Identify which cell holds the provided text, then report its (X, Y) central coordinate. 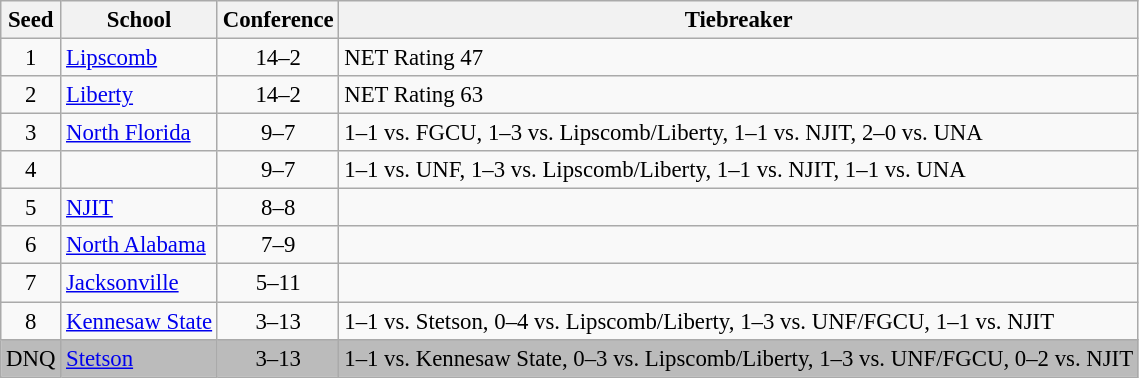
5 (31, 208)
2 (31, 95)
North Alabama (140, 245)
1–1 vs. Kennesaw State, 0–3 vs. Lipscomb/Liberty, 1–3 vs. UNF/FGCU, 0–2 vs. NJIT (738, 358)
Conference (278, 20)
Lipscomb (140, 58)
7–9 (278, 245)
5–11 (278, 283)
NET Rating 47 (738, 58)
8 (31, 321)
1–1 vs. Stetson, 0–4 vs. Lipscomb/Liberty, 1–3 vs. UNF/FGCU, 1–1 vs. NJIT (738, 321)
DNQ (31, 358)
School (140, 20)
North Florida (140, 133)
4 (31, 170)
NJIT (140, 208)
Liberty (140, 95)
Jacksonville (140, 283)
6 (31, 245)
Seed (31, 20)
Kennesaw State (140, 321)
8–8 (278, 208)
NET Rating 63 (738, 95)
3 (31, 133)
Tiebreaker (738, 20)
7 (31, 283)
1 (31, 58)
1–1 vs. FGCU, 1–3 vs. Lipscomb/Liberty, 1–1 vs. NJIT, 2–0 vs. UNA (738, 133)
1–1 vs. UNF, 1–3 vs. Lipscomb/Liberty, 1–1 vs. NJIT, 1–1 vs. UNA (738, 170)
Stetson (140, 358)
